Capture the cell that displays the provided text and extract its [x, y] central coordinate. 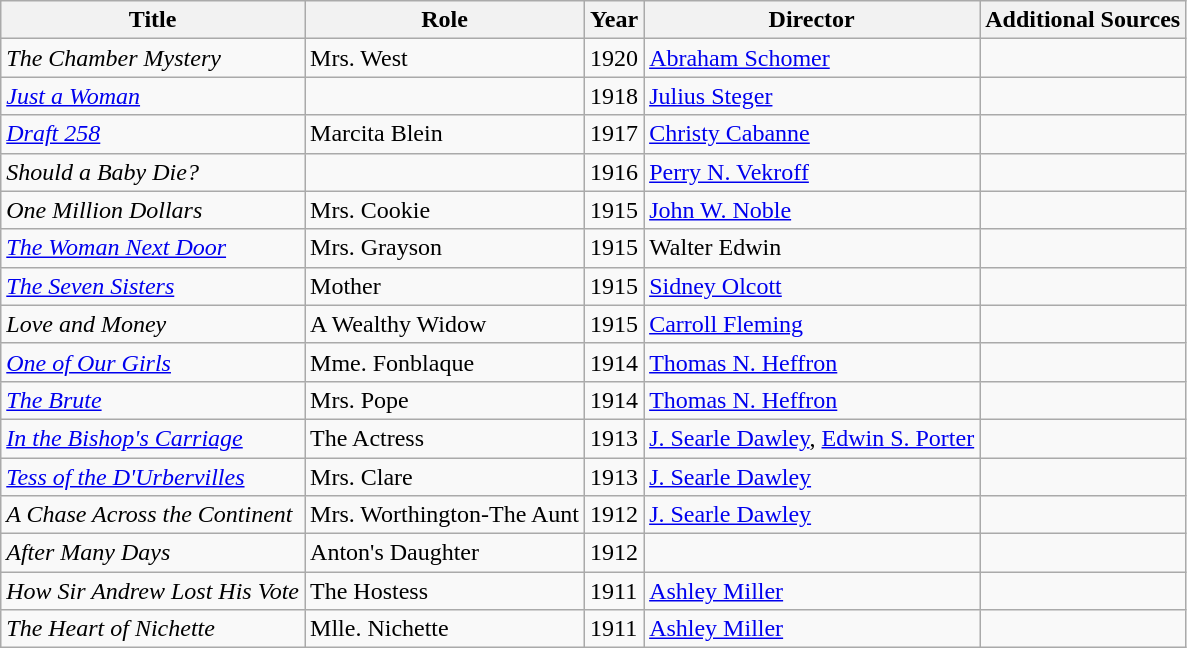
The Woman Next Door [153, 248]
Perry N. Vekroff [812, 172]
Carroll Fleming [812, 324]
Mrs. Pope [445, 400]
Sidney Olcott [812, 286]
After Many Days [153, 553]
1918 [614, 96]
Love and Money [153, 324]
The Hostess [445, 591]
The Seven Sisters [153, 286]
Draft 258 [153, 134]
The Heart of Nichette [153, 629]
Director [812, 20]
Role [445, 20]
Mother [445, 286]
One Million Dollars [153, 210]
1916 [614, 172]
Abraham Schomer [812, 58]
Year [614, 20]
Should a Baby Die? [153, 172]
How Sir Andrew Lost His Vote [153, 591]
Mme. Fonblaque [445, 362]
Mrs. Worthington-The Aunt [445, 515]
A Chase Across the Continent [153, 515]
The Actress [445, 438]
Mrs. West [445, 58]
Walter Edwin [812, 248]
The Brute [153, 400]
The Chamber Mystery [153, 58]
Marcita Blein [445, 134]
Title [153, 20]
John W. Noble [812, 210]
Tess of the D'Urbervilles [153, 477]
J. Searle Dawley, Edwin S. Porter [812, 438]
Anton's Daughter [445, 553]
Just a Woman [153, 96]
A Wealthy Widow [445, 324]
Additional Sources [1083, 20]
1917 [614, 134]
Mrs. Clare [445, 477]
Mrs. Cookie [445, 210]
Mlle. Nichette [445, 629]
Julius Steger [812, 96]
One of Our Girls [153, 362]
In the Bishop's Carriage [153, 438]
Mrs. Grayson [445, 248]
Christy Cabanne [812, 134]
1920 [614, 58]
